Return [x, y] of the center of cell containing provided text 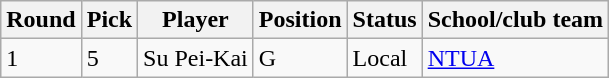
Position [300, 20]
1 [41, 58]
NTUA [515, 58]
Status [384, 20]
Player [196, 20]
Local [384, 58]
Su Pei-Kai [196, 58]
G [300, 58]
5 [109, 58]
Round [41, 20]
Pick [109, 20]
School/club team [515, 20]
